Output the (X, Y) coordinate of the center of the cell containing the given text.  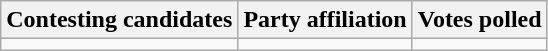
Contesting candidates (120, 20)
Votes polled (480, 20)
Party affiliation (325, 20)
